Find where the given text appears and provide that cell's center as (X, Y) coordinate. 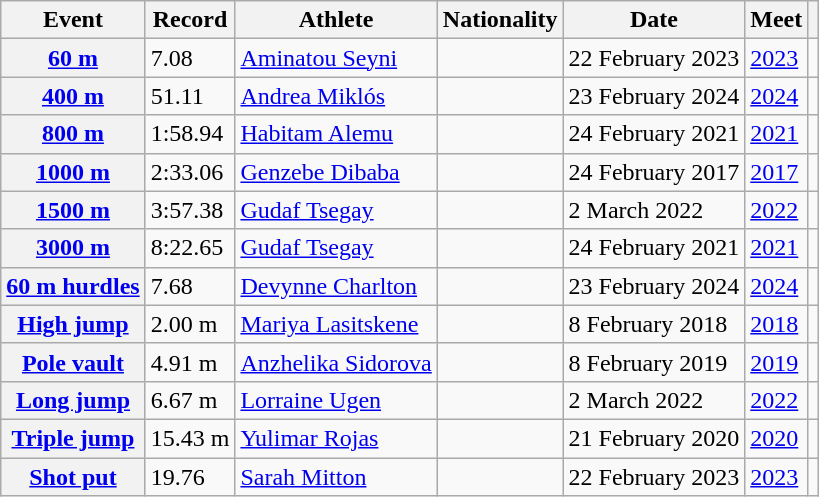
8:22.65 (190, 248)
Yulimar Rojas (336, 438)
19.76 (190, 477)
7.08 (190, 58)
800 m (73, 134)
Mariya Lasitskene (336, 324)
51.11 (190, 96)
1:58.94 (190, 134)
2020 (776, 438)
Anzhelika Sidorova (336, 362)
21 February 2020 (654, 438)
1500 m (73, 210)
2.00 m (190, 324)
24 February 2017 (654, 172)
Event (73, 20)
3:57.38 (190, 210)
Record (190, 20)
Lorraine Ugen (336, 400)
Pole vault (73, 362)
1000 m (73, 172)
Andrea Miklós (336, 96)
3000 m (73, 248)
8 February 2018 (654, 324)
High jump (73, 324)
7.68 (190, 286)
Devynne Charlton (336, 286)
15.43 m (190, 438)
Date (654, 20)
6.67 m (190, 400)
2017 (776, 172)
Athlete (336, 20)
Sarah Mitton (336, 477)
2018 (776, 324)
2019 (776, 362)
Genzebe Dibaba (336, 172)
Aminatou Seyni (336, 58)
60 m (73, 58)
400 m (73, 96)
Triple jump (73, 438)
8 February 2019 (654, 362)
Meet (776, 20)
Nationality (500, 20)
Habitam Alemu (336, 134)
Long jump (73, 400)
2:33.06 (190, 172)
Shot put (73, 477)
4.91 m (190, 362)
60 m hurdles (73, 286)
